Pinpoint the cell where the given text exists, returning its (x, y) midpoint coordinate. 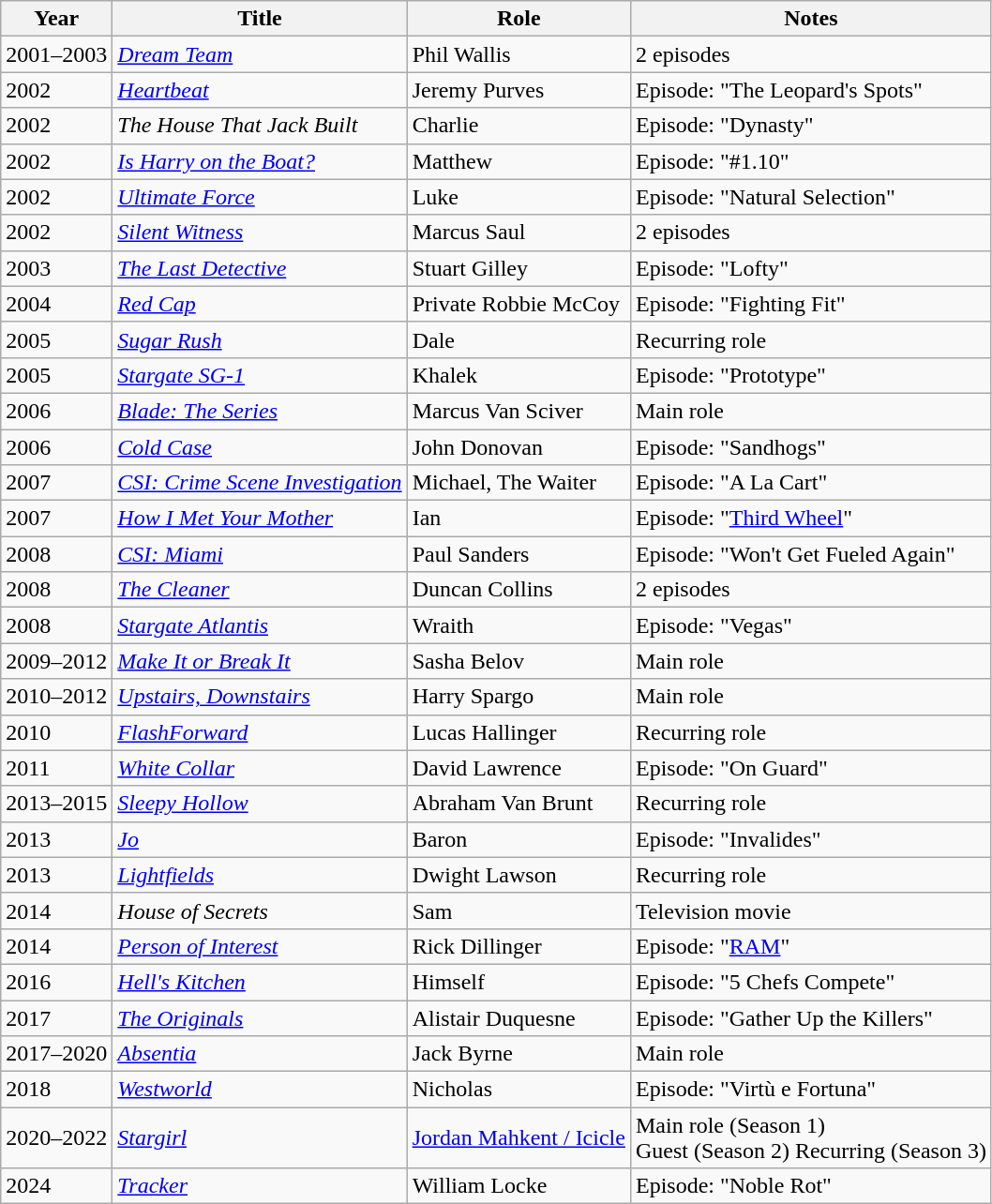
Episode: "Gather Up the Killers" (810, 1017)
Phil Wallis (519, 54)
Episode: "Lofty" (810, 268)
2017 (56, 1017)
Episode: "Won't Get Fueled Again" (810, 554)
Lightfields (260, 875)
Sleepy Hollow (260, 804)
Duncan Collins (519, 590)
Notes (810, 19)
CSI: Crime Scene Investigation (260, 483)
The Last Detective (260, 268)
Cold Case (260, 447)
2004 (56, 304)
Jack Byrne (519, 1054)
Sasha Belov (519, 661)
Luke (519, 197)
2011 (56, 768)
Episode: "Prototype" (810, 375)
Year (56, 19)
Matthew (519, 161)
Dwight Lawson (519, 875)
Episode: "Dynasty" (810, 126)
Episode: "Sandhogs" (810, 447)
2024 (56, 1186)
Make It or Break It (260, 661)
John Donovan (519, 447)
Episode: "Natural Selection" (810, 197)
The Cleaner (260, 590)
2001–2003 (56, 54)
2018 (56, 1090)
The Originals (260, 1017)
Episode: "Noble Rot" (810, 1186)
Baron (519, 839)
How I Met Your Mother (260, 519)
David Lawrence (519, 768)
Absentia (260, 1054)
Ian (519, 519)
Marcus Van Sciver (519, 411)
2010 (56, 732)
Sugar Rush (260, 339)
Tracker (260, 1186)
Stuart Gilley (519, 268)
Blade: The Series (260, 411)
Television movie (810, 911)
Upstairs, Downstairs (260, 697)
Episode: "RAM" (810, 946)
Dream Team (260, 54)
Jo (260, 839)
Lucas Hallinger (519, 732)
Abraham Van Brunt (519, 804)
2003 (56, 268)
Episode: "Vegas" (810, 625)
2020–2022 (56, 1138)
Is Harry on the Boat? (260, 161)
2017–2020 (56, 1054)
House of Secrets (260, 911)
Paul Sanders (519, 554)
Rick Dillinger (519, 946)
Episode: "Third Wheel" (810, 519)
Private Robbie McCoy (519, 304)
Jeremy Purves (519, 90)
Marcus Saul (519, 233)
Title (260, 19)
Jordan Mahkent / Icicle (519, 1138)
Episode: "Invalides" (810, 839)
Michael, The Waiter (519, 483)
Sam (519, 911)
Alistair Duquesne (519, 1017)
Episode: "A La Cart" (810, 483)
Heartbeat (260, 90)
Stargate SG-1 (260, 375)
Ultimate Force (260, 197)
Stargirl (260, 1138)
2016 (56, 982)
CSI: Miami (260, 554)
Episode: "The Leopard's Spots" (810, 90)
FlashForward (260, 732)
Person of Interest (260, 946)
Charlie (519, 126)
Hell's Kitchen (260, 982)
Role (519, 19)
Nicholas (519, 1090)
Himself (519, 982)
2010–2012 (56, 697)
Silent Witness (260, 233)
The House That Jack Built (260, 126)
2013–2015 (56, 804)
Stargate Atlantis (260, 625)
Episode: "5 Chefs Compete" (810, 982)
Episode: "#1.10" (810, 161)
Episode: "Virtù e Fortuna" (810, 1090)
Westworld (260, 1090)
Dale (519, 339)
2009–2012 (56, 661)
Red Cap (260, 304)
Episode: "Fighting Fit" (810, 304)
William Locke (519, 1186)
Wraith (519, 625)
Episode: "On Guard" (810, 768)
Khalek (519, 375)
White Collar (260, 768)
Main role (Season 1)Guest (Season 2) Recurring (Season 3) (810, 1138)
Harry Spargo (519, 697)
